Locate the cell with the specified text and output its (X, Y) center coordinate. 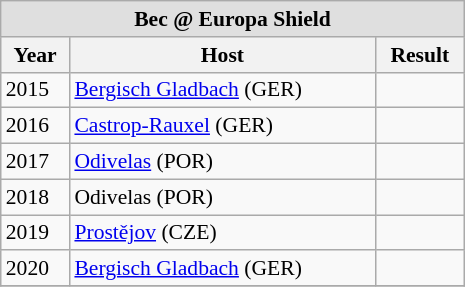
Host (222, 55)
2020 (36, 269)
2017 (36, 162)
Prostějov (CZE) (222, 233)
2018 (36, 197)
2015 (36, 90)
Year (36, 55)
Result (420, 55)
2019 (36, 233)
2016 (36, 126)
Bec @ Europa Shield (233, 19)
Castrop-Rauxel (GER) (222, 126)
